Provide the [x, y] coordinate of the cell's center where the given text is located.  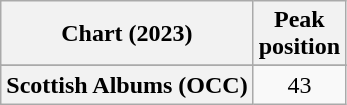
43 [299, 85]
Chart (2023) [127, 34]
Scottish Albums (OCC) [127, 85]
Peakposition [299, 34]
